For the text-containing cell, return its midpoint in (X, Y) coordinate format. 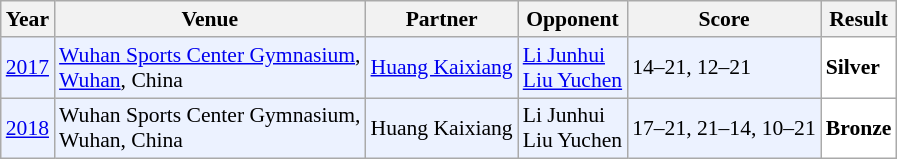
Opponent (572, 19)
Year (28, 19)
17–21, 21–14, 10–21 (724, 128)
Venue (210, 19)
14–21, 12–21 (724, 68)
2018 (28, 128)
Silver (859, 68)
2017 (28, 68)
Partner (442, 19)
Score (724, 19)
Result (859, 19)
Bronze (859, 128)
